From the cell containing the given text, extract its center point as [x, y] coordinate. 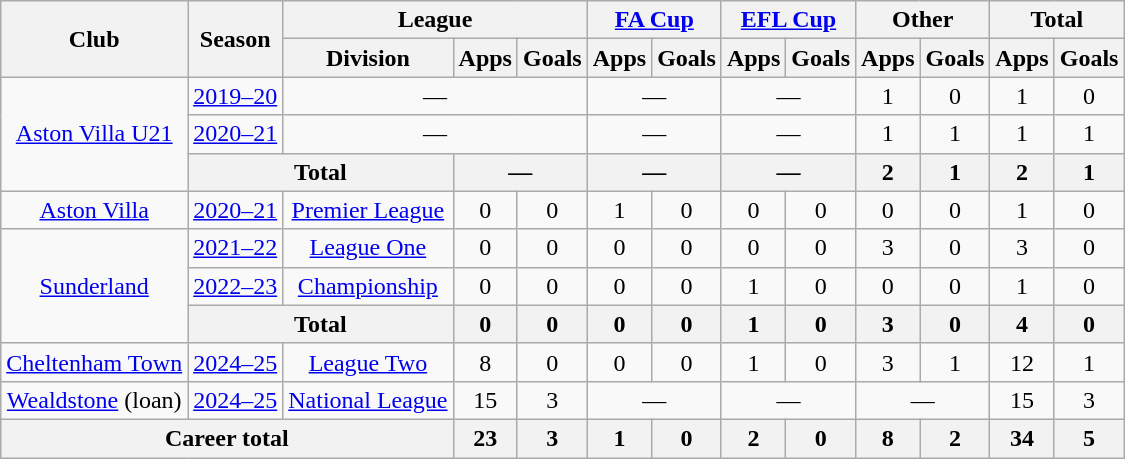
2019–20 [236, 96]
Other [923, 20]
League One [368, 248]
2022–23 [236, 286]
5 [1089, 438]
Wealdstone (loan) [94, 400]
National League [368, 400]
12 [1022, 362]
League Two [368, 362]
FA Cup [654, 20]
Aston Villa [94, 210]
Championship [368, 286]
League [435, 20]
Cheltenham Town [94, 362]
Sunderland [94, 286]
2021–22 [236, 248]
Career total [227, 438]
Club [94, 39]
EFL Cup [788, 20]
34 [1022, 438]
Division [368, 58]
23 [485, 438]
Season [236, 39]
Aston Villa U21 [94, 134]
Premier League [368, 210]
4 [1022, 324]
